Locate the cell with the specified text and output its [X, Y] center coordinate. 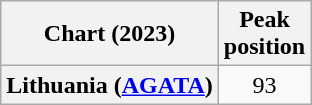
93 [264, 85]
Peakposition [264, 34]
Lithuania (AGATA) [110, 85]
Chart (2023) [110, 34]
